Extract the [X, Y] coordinate from the center of the cell holding the provided text.  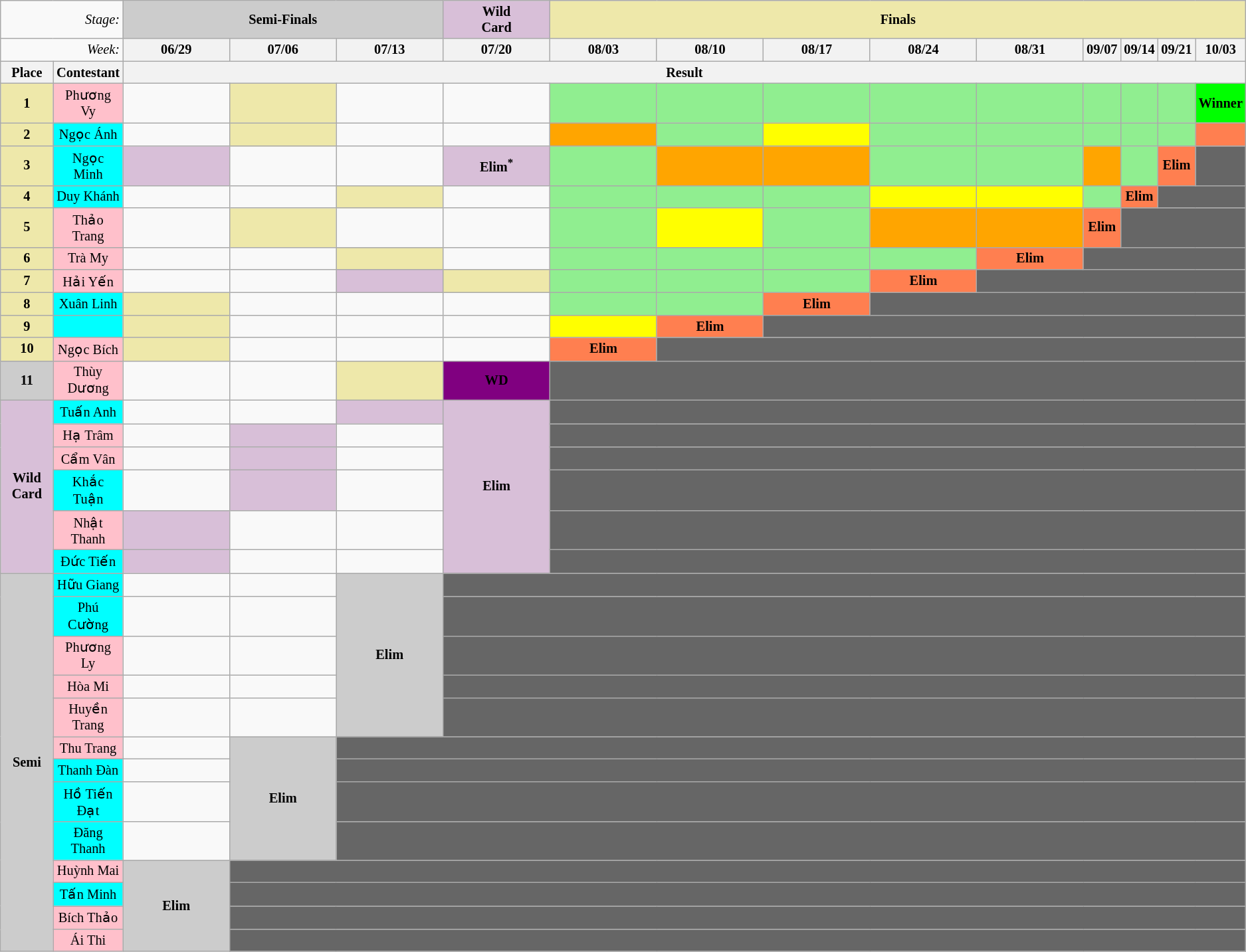
8 [27, 304]
5 [27, 227]
09/07 [1102, 50]
Khắc Tuận [88, 490]
WD [496, 380]
06/29 [176, 50]
Ngọc Ánh [88, 134]
Phương Vy [88, 102]
Thu Trang [88, 748]
Tuấn Anh [88, 412]
Bích Thảo [88, 917]
07/06 [282, 50]
Thảo Trang [88, 227]
08/17 [817, 50]
Duy Khánh [88, 197]
08/10 [710, 50]
Đăng Thanh [88, 841]
4 [27, 197]
08/03 [603, 50]
07/13 [389, 50]
Xuân Linh [88, 304]
Result [684, 72]
Tấn Minh [88, 894]
08/31 [1030, 50]
10/03 [1221, 50]
6 [27, 258]
Thùy Dương [88, 380]
Ngọc Bích [88, 349]
WildCard [496, 19]
Finals [898, 19]
Phương Ly [88, 655]
08/24 [923, 50]
Huỳnh Mai [88, 871]
Đức Tiến [88, 561]
Thanh Đàn [88, 770]
Hữu Giang [88, 585]
10 [27, 349]
Semi-Finals [283, 19]
Huyền Trang [88, 717]
Hòa Mi [88, 686]
11 [27, 380]
1 [27, 102]
09/21 [1176, 50]
Phú Cường [88, 617]
09/14 [1139, 50]
Ngọc Minh [88, 166]
Winner [1221, 102]
Contestant [88, 72]
Cẩm Vân [88, 458]
7 [27, 280]
Ái Thi [88, 940]
Trà My [88, 258]
Wild Card [27, 486]
Nhật Thanh [88, 530]
Place [27, 72]
Hạ Trâm [88, 434]
Hải Yến [88, 280]
Hồ Tiến Đạt [88, 801]
3 [27, 166]
Elim* [496, 166]
Week: [62, 50]
07/20 [496, 50]
Semi [27, 762]
Stage: [62, 19]
9 [27, 326]
2 [27, 134]
